Capture the cell that displays the provided text and extract its [X, Y] central coordinate. 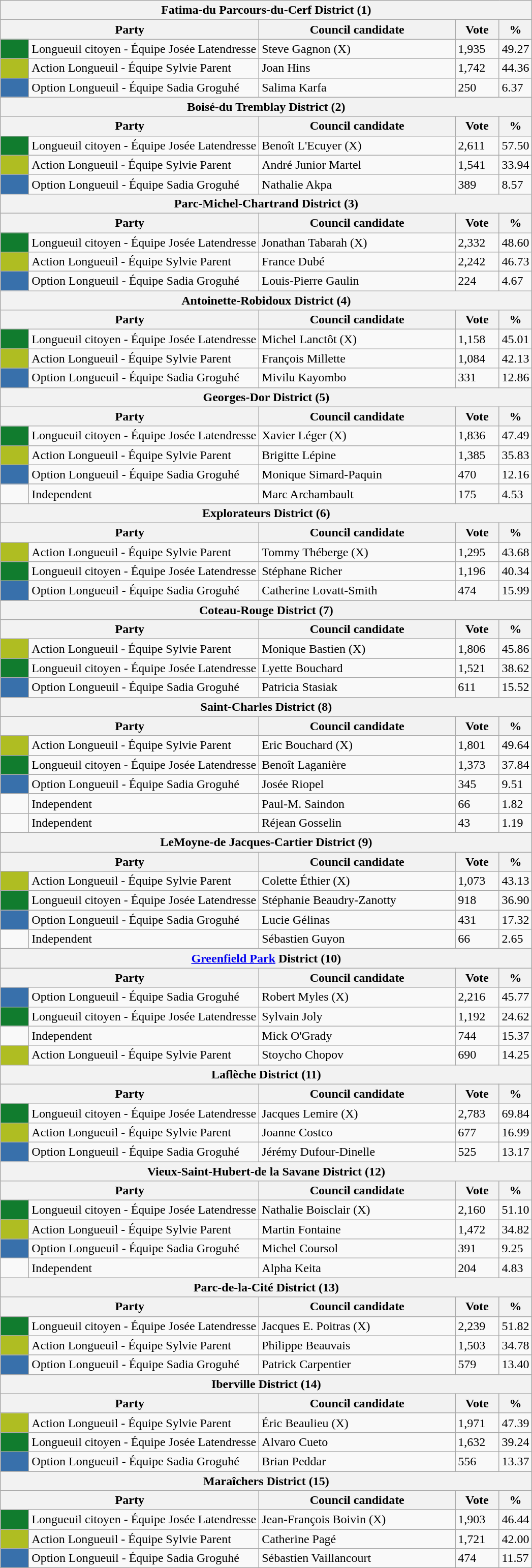
1,073 [477, 881]
12.86 [515, 378]
Lyette Bouchard [357, 668]
40.34 [515, 571]
Philippe Beauvais [357, 1345]
Mivilu Kayombo [357, 378]
331 [477, 378]
Paul-M. Saindon [357, 803]
Boisé-du Tremblay District (2) [266, 107]
13.37 [515, 1461]
Stéphanie Beaudry-Zanotty [357, 900]
44.36 [515, 68]
Jacques Lemire (X) [357, 1113]
2,239 [477, 1326]
13.40 [515, 1365]
Parc-Michel-Chartrand District (3) [266, 203]
Brigitte Lépine [357, 455]
204 [477, 1268]
47.39 [515, 1423]
48.60 [515, 243]
Patrick Carpentier [357, 1365]
François Millette [357, 358]
Sylvain Joly [357, 1016]
43.68 [515, 552]
France Dubé [357, 262]
250 [477, 87]
4.67 [515, 281]
690 [477, 1055]
69.84 [515, 1113]
8.57 [515, 184]
37.84 [515, 765]
Antoinette-Robidoux District (4) [266, 300]
1,158 [477, 339]
175 [477, 494]
15.52 [515, 687]
Greenfield Park District (10) [266, 958]
1,935 [477, 49]
431 [477, 920]
Vieux-Saint-Hubert-de la Savane District (12) [266, 1171]
Réjean Gosselin [357, 823]
Fatima-du Parcours-du-Cerf District (1) [266, 10]
224 [477, 281]
1.19 [515, 823]
Michel Coursol [357, 1249]
38.62 [515, 668]
918 [477, 900]
Xavier Léger (X) [357, 436]
36.90 [515, 900]
57.50 [515, 145]
579 [477, 1365]
34.78 [515, 1345]
Stoycho Chopov [357, 1055]
39.24 [515, 1442]
Explorateurs District (6) [266, 513]
470 [477, 474]
Georges-Dor District (5) [266, 397]
391 [477, 1249]
Steve Gagnon (X) [357, 49]
49.27 [515, 49]
1,084 [477, 358]
12.16 [515, 474]
1,721 [477, 1539]
43 [477, 823]
Josée Riopel [357, 784]
Marc Archambault [357, 494]
34.82 [515, 1229]
LeMoyne-de Jacques-Cartier District (9) [266, 842]
2,242 [477, 262]
Brian Peddar [357, 1461]
1,295 [477, 552]
Nathalie Akpa [357, 184]
Monique Simard-Paquin [357, 474]
4.53 [515, 494]
Joanne Costco [357, 1132]
46.73 [515, 262]
9.25 [515, 1249]
51.10 [515, 1210]
1,903 [477, 1520]
Louis-Pierre Gaulin [357, 281]
Stéphane Richer [357, 571]
45.86 [515, 649]
1,472 [477, 1229]
1.82 [515, 803]
45.01 [515, 339]
Mick O'Grady [357, 1036]
Robert Myles (X) [357, 997]
6.37 [515, 87]
47.49 [515, 436]
Parc-de-la-Cité District (13) [266, 1287]
11.57 [515, 1558]
677 [477, 1132]
1,541 [477, 165]
42.13 [515, 358]
2.65 [515, 939]
1,806 [477, 649]
15.37 [515, 1036]
35.83 [515, 455]
17.32 [515, 920]
Saint-Charles District (8) [266, 707]
1,503 [477, 1345]
1,971 [477, 1423]
Joan Hins [357, 68]
2,611 [477, 145]
Martin Fontaine [357, 1229]
1,385 [477, 455]
Catherine Pagé [357, 1539]
1,373 [477, 765]
Jean-François Boivin (X) [357, 1520]
Sébastien Vaillancourt [357, 1558]
42.00 [515, 1539]
Laflèche District (11) [266, 1074]
1,742 [477, 68]
Michel Lanctôt (X) [357, 339]
51.82 [515, 1326]
Alvaro Cueto [357, 1442]
Iberville District (14) [266, 1384]
Benoît Laganière [357, 765]
Catherine Lovatt-Smith [357, 591]
16.99 [515, 1132]
43.13 [515, 881]
24.62 [515, 1016]
Colette Éthier (X) [357, 881]
Maraîchers District (15) [266, 1481]
49.64 [515, 745]
345 [477, 784]
Lucie Gélinas [357, 920]
1,521 [477, 668]
Monique Bastien (X) [357, 649]
Jonathan Tabarah (X) [357, 243]
André Junior Martel [357, 165]
Alpha Keita [357, 1268]
Coteau-Rouge District (7) [266, 610]
15.99 [515, 591]
1,196 [477, 571]
Nathalie Boisclair (X) [357, 1210]
744 [477, 1036]
1,836 [477, 436]
13.17 [515, 1152]
9.51 [515, 784]
Jérémy Dufour-Dinelle [357, 1152]
1,192 [477, 1016]
2,783 [477, 1113]
Sébastien Guyon [357, 939]
1,801 [477, 745]
1,632 [477, 1442]
556 [477, 1461]
2,160 [477, 1210]
Salima Karfa [357, 87]
2,216 [477, 997]
Éric Beaulieu (X) [357, 1423]
389 [477, 184]
525 [477, 1152]
611 [477, 687]
46.44 [515, 1520]
2,332 [477, 243]
33.94 [515, 165]
Jacques E. Poitras (X) [357, 1326]
Tommy Théberge (X) [357, 552]
Benoît L'Ecuyer (X) [357, 145]
4.83 [515, 1268]
Eric Bouchard (X) [357, 745]
45.77 [515, 997]
14.25 [515, 1055]
Patricia Stasiak [357, 687]
